From the cell containing the given text, extract its center point as [X, Y] coordinate. 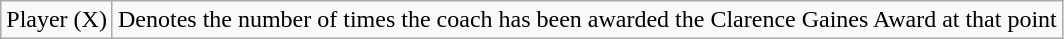
Denotes the number of times the coach has been awarded the Clarence Gaines Award at that point [587, 20]
Player (X) [57, 20]
